Return [x, y] of the center of cell containing provided text 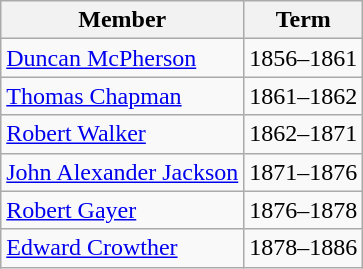
Thomas Chapman [122, 96]
Robert Walker [122, 134]
Term [304, 20]
Member [122, 20]
1878–1886 [304, 248]
Edward Crowther [122, 248]
1856–1861 [304, 58]
1871–1876 [304, 172]
1862–1871 [304, 134]
John Alexander Jackson [122, 172]
1861–1862 [304, 96]
1876–1878 [304, 210]
Robert Gayer [122, 210]
Duncan McPherson [122, 58]
